Provide the [x, y] coordinate of the cell's center where the given text is located.  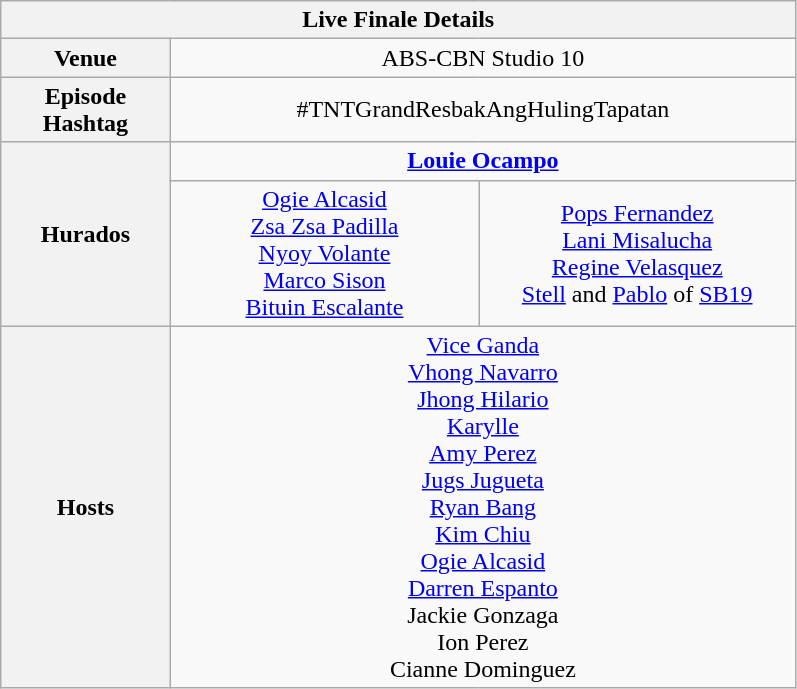
Episode Hashtag [86, 110]
Hurados [86, 234]
ABS-CBN Studio 10 [482, 58]
#TNTGrandResbakAngHulingTapatan [482, 110]
Venue [86, 58]
Vice GandaVhong NavarroJhong HilarioKarylleAmy PerezJugs JuguetaRyan BangKim ChiuOgie AlcasidDarren EspantoJackie GonzagaIon PerezCianne Dominguez [482, 507]
Pops FernandezLani MisaluchaRegine VelasquezStell and Pablo of SB19 [638, 253]
Hosts [86, 507]
Live Finale Details [398, 20]
Ogie AlcasidZsa Zsa PadillaNyoy VolanteMarco SisonBituin Escalante [324, 253]
Louie Ocampo [482, 161]
